Extract the (x, y) coordinate from the center of the cell holding the provided text.  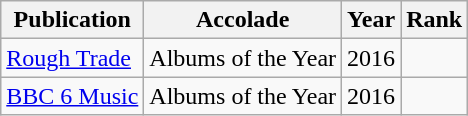
Year (372, 20)
Rank (434, 20)
BBC 6 Music (72, 96)
Rough Trade (72, 58)
Accolade (243, 20)
Publication (72, 20)
